Locate the cell with the specified text and output its [X, Y] center coordinate. 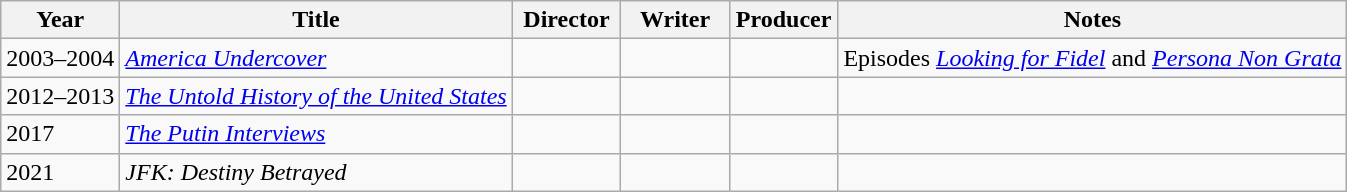
Director [566, 20]
America Undercover [316, 58]
2003–2004 [60, 58]
Episodes Looking for Fidel and Persona Non Grata [1092, 58]
2021 [60, 172]
The Putin Interviews [316, 134]
Producer [784, 20]
JFK: Destiny Betrayed [316, 172]
Year [60, 20]
Notes [1092, 20]
2017 [60, 134]
2012–2013 [60, 96]
Writer [676, 20]
The Untold History of the United States [316, 96]
Title [316, 20]
